Return the [X, Y] coordinate for the center point of the cell that contains the specified text.  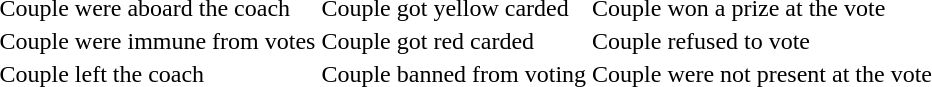
Couple got red carded [454, 41]
